Search for the cell housing the specified text and yield its [x, y] center coordinate. 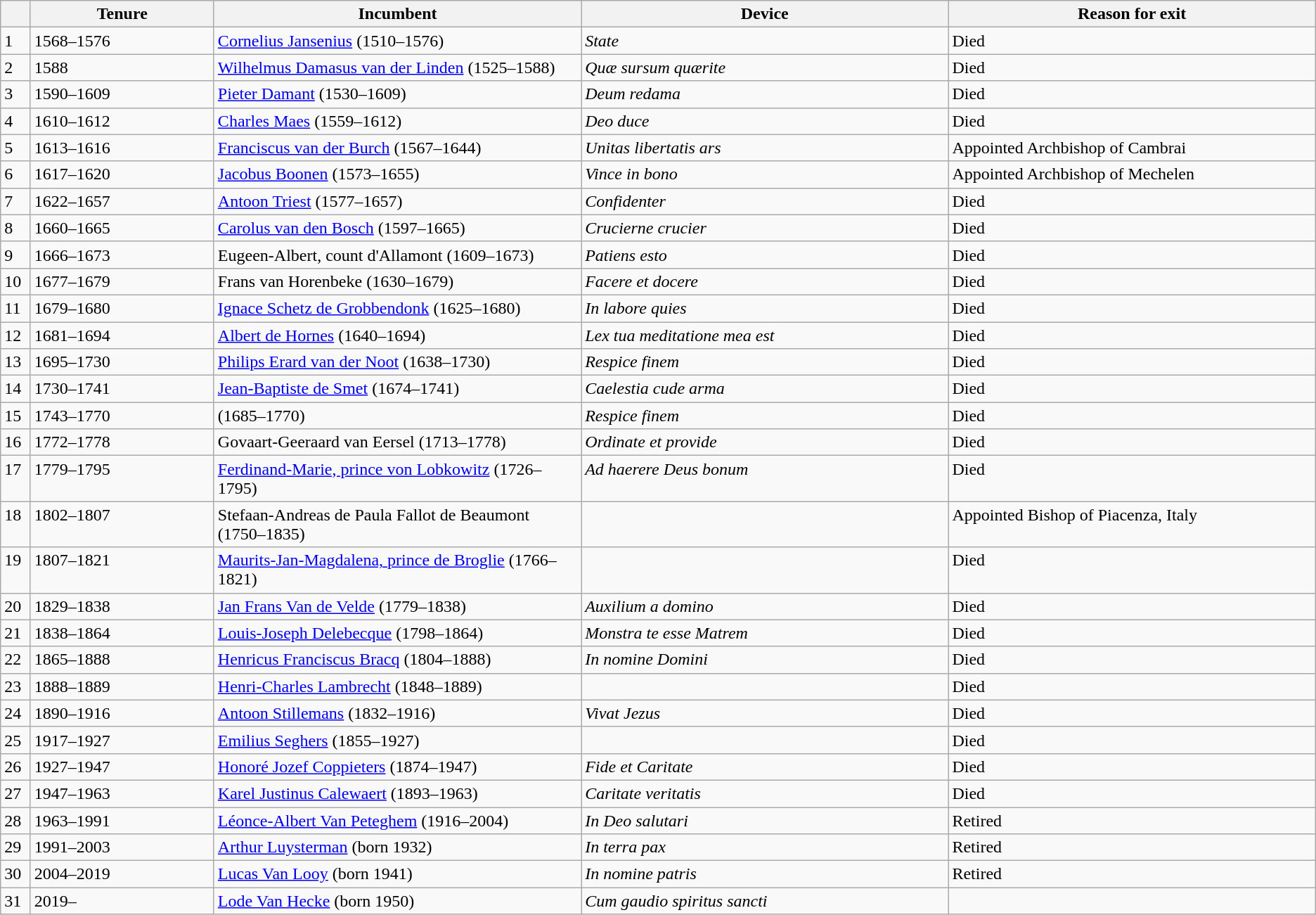
Appointed Archbishop of Mechelen [1132, 174]
Eugeen-Albert, count d'Allamont (1609–1673) [397, 255]
Vivat Jezus [765, 713]
Antoon Stillemans (1832–1916) [397, 713]
1677–1679 [122, 281]
Govaart-Geeraard van Eersel (1713–1778) [397, 442]
23 [15, 686]
12 [15, 335]
1772–1778 [122, 442]
Ordinate et provide [765, 442]
Cornelius Jansenius (1510–1576) [397, 41]
18 [15, 525]
Léonce-Albert Van Peteghem (1916–2004) [397, 821]
16 [15, 442]
Appointed Archbishop of Cambrai [1132, 148]
Jean-Baptiste de Smet (1674–1741) [397, 389]
1610–1612 [122, 121]
1829–1838 [122, 606]
21 [15, 633]
Facere et docere [765, 281]
Antoon Triest (1577–1657) [397, 201]
Lode Van Hecke (born 1950) [397, 901]
Ferdinand-Marie, prince von Lobkowitz (1726–1795) [397, 478]
9 [15, 255]
28 [15, 821]
7 [15, 201]
1730–1741 [122, 389]
Emilius Seghers (1855–1927) [397, 740]
Arthur Luysterman (born 1932) [397, 847]
1568–1576 [122, 41]
Lucas Van Looy (born 1941) [397, 874]
1807–1821 [122, 570]
1666–1673 [122, 255]
(1685–1770) [397, 416]
6 [15, 174]
3 [15, 94]
1963–1991 [122, 821]
2019– [122, 901]
1865–1888 [122, 660]
17 [15, 478]
Monstra te esse Matrem [765, 633]
1917–1927 [122, 740]
Louis-Joseph Delebecque (1798–1864) [397, 633]
Caritate veritatis [765, 793]
14 [15, 389]
Frans van Horenbeke (1630–1679) [397, 281]
20 [15, 606]
Albert de Hornes (1640–1694) [397, 335]
19 [15, 570]
In Deo salutari [765, 821]
Stefaan-Andreas de Paula Fallot de Beaumont (1750–1835) [397, 525]
1743–1770 [122, 416]
1679–1680 [122, 308]
1 [15, 41]
4 [15, 121]
In nomine Domini [765, 660]
Maurits-Jan-Magdalena, prince de Broglie (1766–1821) [397, 570]
Device [765, 14]
15 [15, 416]
State [765, 41]
Lex tua meditatione mea est [765, 335]
1802–1807 [122, 525]
Auxilium a domino [765, 606]
Pieter Damant (1530–1609) [397, 94]
Honoré Jozef Coppieters (1874–1947) [397, 767]
1681–1694 [122, 335]
26 [15, 767]
25 [15, 740]
Ignace Schetz de Grobbendonk (1625–1680) [397, 308]
Crucierne crucier [765, 228]
Reason for exit [1132, 14]
Appointed Bishop of Piacenza, Italy [1132, 525]
2 [15, 68]
1927–1947 [122, 767]
Incumbent [397, 14]
22 [15, 660]
10 [15, 281]
Jan Frans Van de Velde (1779–1838) [397, 606]
1890–1916 [122, 713]
30 [15, 874]
Franciscus van der Burch (1567–1644) [397, 148]
1622–1657 [122, 201]
1617–1620 [122, 174]
1947–1963 [122, 793]
Henri-Charles Lambrecht (1848–1889) [397, 686]
Jacobus Boonen (1573–1655) [397, 174]
2004–2019 [122, 874]
29 [15, 847]
5 [15, 148]
Vince in bono [765, 174]
31 [15, 901]
Carolus van den Bosch (1597–1665) [397, 228]
Unitas libertatis ars [765, 148]
1838–1864 [122, 633]
Fide et Caritate [765, 767]
27 [15, 793]
Caelestia cude arma [765, 389]
Patiens esto [765, 255]
1991–2003 [122, 847]
1590–1609 [122, 94]
11 [15, 308]
13 [15, 362]
1888–1889 [122, 686]
Cum gaudio spiritus sancti [765, 901]
1660–1665 [122, 228]
Deum redama [765, 94]
Quæ sursum quærite [765, 68]
Henricus Franciscus Bracq (1804–1888) [397, 660]
In nomine patris [765, 874]
24 [15, 713]
Karel Justinus Calewaert (1893–1963) [397, 793]
Ad haerere Deus bonum [765, 478]
1613–1616 [122, 148]
Charles Maes (1559–1612) [397, 121]
Tenure [122, 14]
Deo duce [765, 121]
8 [15, 228]
1695–1730 [122, 362]
Wilhelmus Damasus van der Linden (1525–1588) [397, 68]
Philips Erard van der Noot (1638–1730) [397, 362]
Confidenter [765, 201]
In labore quies [765, 308]
In terra pax [765, 847]
1588 [122, 68]
1779–1795 [122, 478]
